Scan for the cell matching the given text and deliver its (x, y) coordinate at center. 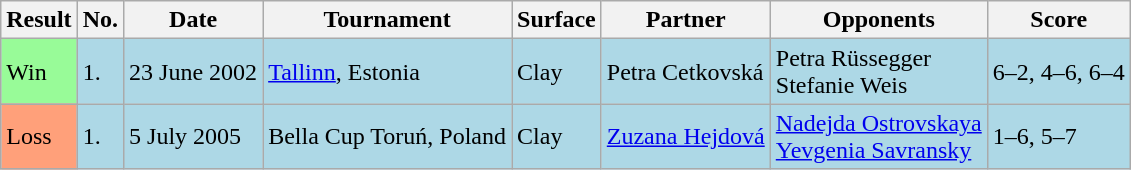
Bella Cup Toruń, Poland (388, 136)
No. (100, 20)
Opponents (878, 20)
Score (1058, 20)
Win (39, 72)
Tournament (388, 20)
Partner (686, 20)
Petra Cetkovská (686, 72)
Result (39, 20)
1–6, 5–7 (1058, 136)
6–2, 4–6, 6–4 (1058, 72)
5 July 2005 (194, 136)
23 June 2002 (194, 72)
Zuzana Hejdová (686, 136)
Loss (39, 136)
Surface (557, 20)
Tallinn, Estonia (388, 72)
Petra Rüssegger Stefanie Weis (878, 72)
Date (194, 20)
Nadejda Ostrovskaya Yevgenia Savransky (878, 136)
